Provide the [X, Y] coordinate of the cell's center where the given text is located.  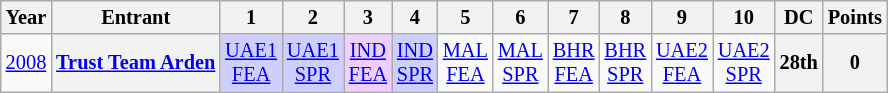
5 [466, 17]
UAE2FEA [682, 63]
UAE1SPR [313, 63]
MALSPR [520, 63]
INDFEA [368, 63]
DC [799, 17]
INDSPR [415, 63]
Points [855, 17]
BHRSPR [625, 63]
6 [520, 17]
MALFEA [466, 63]
Entrant [136, 17]
7 [574, 17]
2 [313, 17]
3 [368, 17]
BHRFEA [574, 63]
Year [26, 17]
8 [625, 17]
Trust Team Arden [136, 63]
UAE1FEA [251, 63]
10 [744, 17]
1 [251, 17]
UAE2SPR [744, 63]
28th [799, 63]
4 [415, 17]
2008 [26, 63]
9 [682, 17]
0 [855, 63]
